Search for the cell housing the specified text and yield its (X, Y) center coordinate. 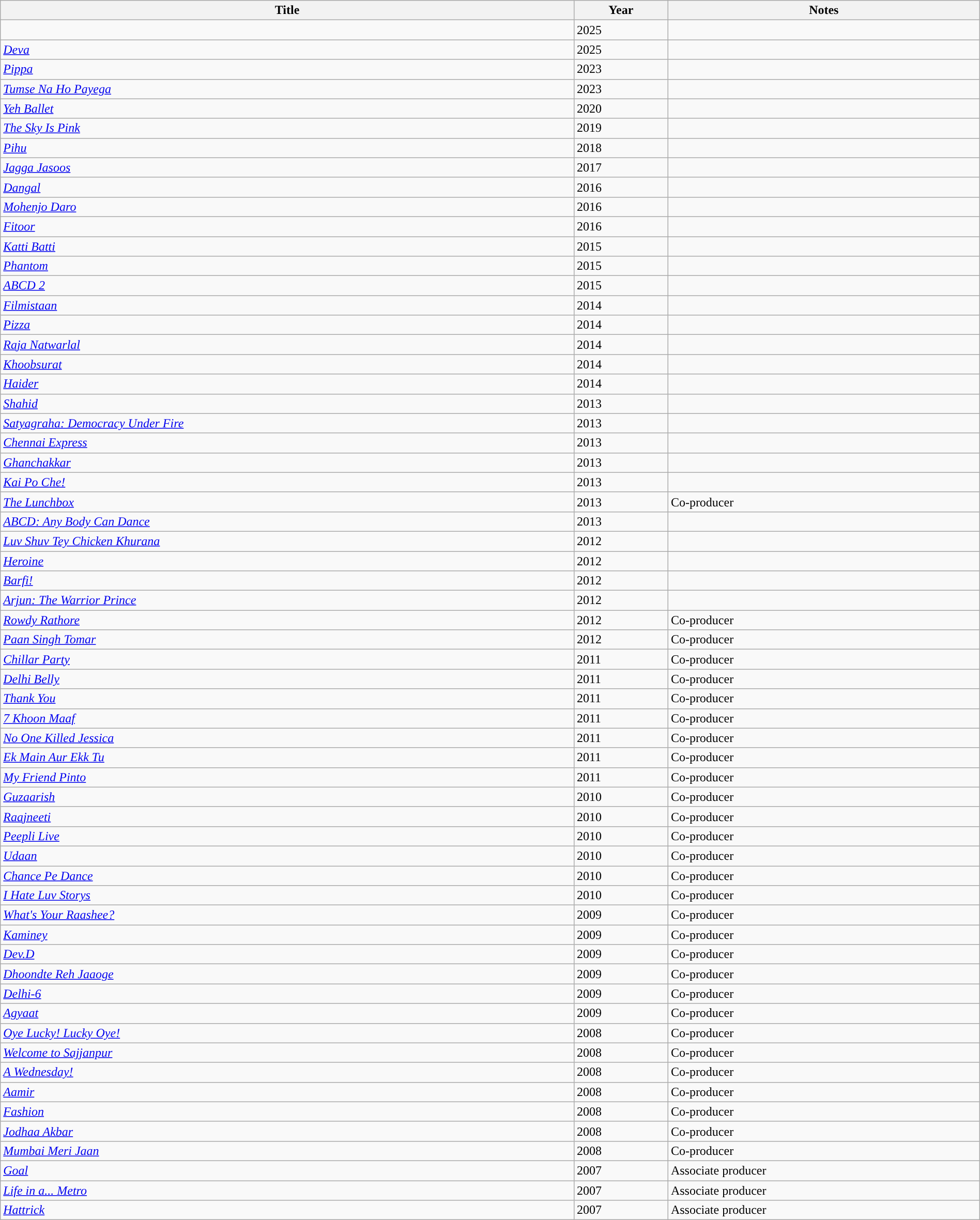
Rowdy Rathore (287, 620)
A Wednesday! (287, 1072)
Yeh Ballet (287, 109)
Oye Lucky! Lucky Oye! (287, 1033)
Raajneeti (287, 816)
7 Khoon Maaf (287, 718)
Aamir (287, 1092)
Chillar Party (287, 659)
Jagga Jasoos (287, 167)
Barfi! (287, 581)
Delhi Belly (287, 679)
ABCD 2 (287, 286)
Heroine (287, 561)
Ek Main Aur Ekk Tu (287, 758)
Jodhaa Akbar (287, 1131)
Chance Pe Dance (287, 876)
Kai Po Che! (287, 482)
I Hate Luv Storys (287, 895)
Delhi-6 (287, 994)
No One Killed Jessica (287, 738)
Arjun: The Warrior Prince (287, 600)
Katti Batti (287, 246)
Mumbai Meri Jaan (287, 1151)
Khoobsurat (287, 364)
What's Your Raashee? (287, 915)
Title (287, 10)
Thank You (287, 699)
Dev.D (287, 954)
Kaminey (287, 935)
Dangal (287, 187)
Paan Singh Tomar (287, 640)
Phantom (287, 266)
2019 (621, 128)
Life in a... Metro (287, 1190)
Peepli Live (287, 836)
My Friend Pinto (287, 777)
Pihu (287, 148)
Luv Shuv Tey Chicken Khurana (287, 541)
2020 (621, 109)
Dhoondte Reh Jaaoge (287, 974)
Raja Natwarlal (287, 345)
Guzaarish (287, 797)
2017 (621, 167)
2018 (621, 148)
Hattrick (287, 1210)
Pizza (287, 325)
Agyaat (287, 1013)
Pippa (287, 69)
Fitoor (287, 226)
Chennai Express (287, 443)
Filmistaan (287, 305)
Goal (287, 1170)
The Lunchbox (287, 502)
Notes (824, 10)
Mohenjo Daro (287, 207)
Haider (287, 384)
Welcome to Sajjanpur (287, 1053)
Tumse Na Ho Payega (287, 89)
The Sky Is Pink (287, 128)
Fashion (287, 1111)
Year (621, 10)
Shahid (287, 404)
Deva (287, 50)
Udaan (287, 856)
ABCD: Any Body Can Dance (287, 521)
Ghanchakkar (287, 462)
Satyagraha: Democracy Under Fire (287, 423)
